Scan for the cell matching the given text and deliver its (x, y) coordinate at center. 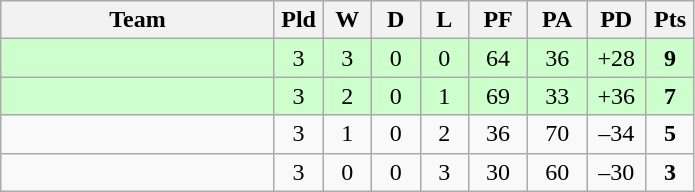
Team (138, 20)
30 (498, 172)
5 (670, 134)
+36 (616, 96)
70 (558, 134)
D (396, 20)
9 (670, 58)
Pld (298, 20)
60 (558, 172)
PD (616, 20)
W (348, 20)
–30 (616, 172)
33 (558, 96)
7 (670, 96)
PA (558, 20)
Pts (670, 20)
PF (498, 20)
64 (498, 58)
L (444, 20)
69 (498, 96)
–34 (616, 134)
+28 (616, 58)
